Find where the given text appears and provide that cell's center as [X, Y] coordinate. 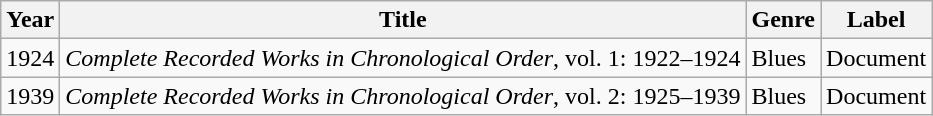
Year [30, 20]
Genre [784, 20]
Title [403, 20]
1924 [30, 58]
Complete Recorded Works in Chronological Order, vol. 1: 1922–1924 [403, 58]
Complete Recorded Works in Chronological Order, vol. 2: 1925–1939 [403, 96]
Label [876, 20]
1939 [30, 96]
